Pinpoint the cell where the given text exists, returning its (X, Y) midpoint coordinate. 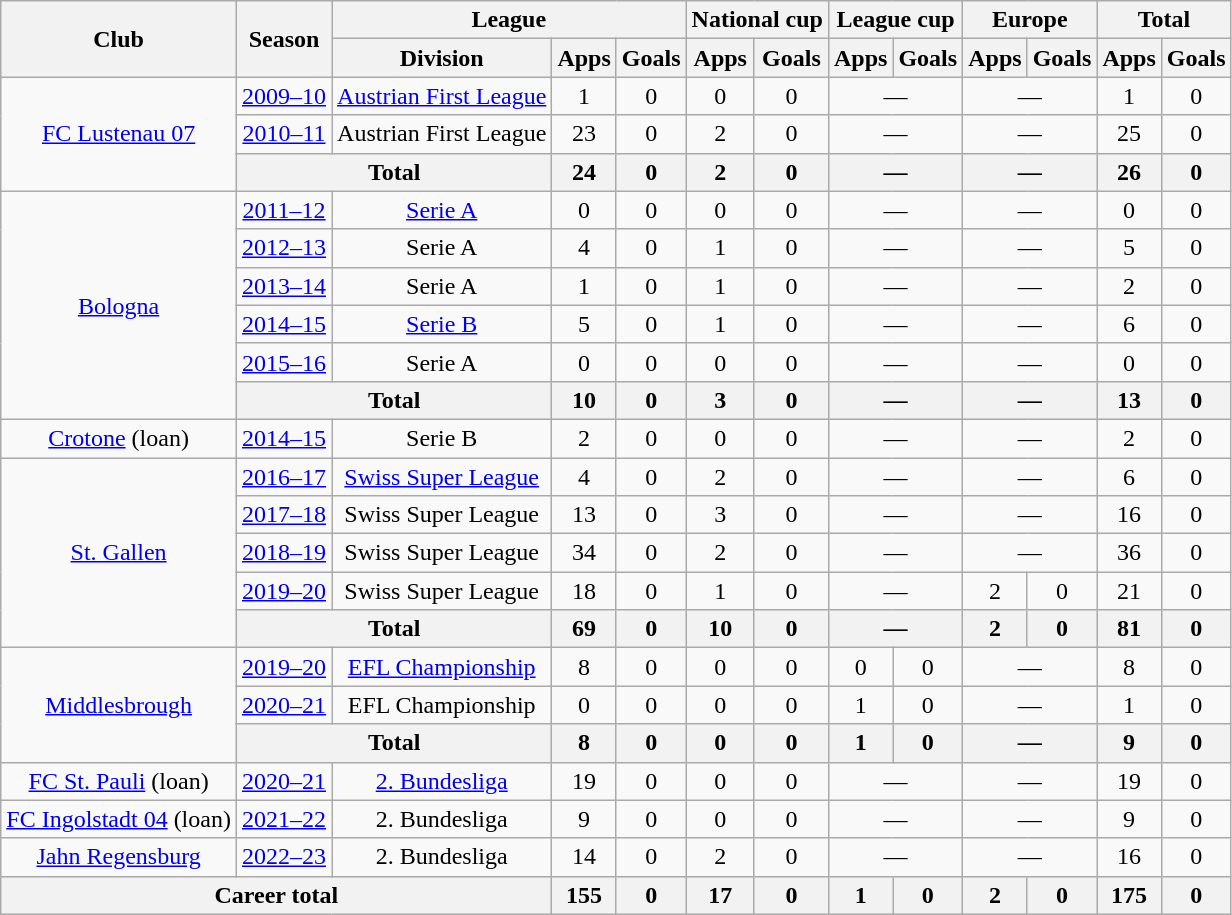
25 (1129, 134)
Division (442, 58)
26 (1129, 172)
18 (584, 591)
21 (1129, 591)
14 (584, 857)
17 (720, 895)
National cup (757, 20)
81 (1129, 629)
Season (284, 39)
2012–13 (284, 248)
Middlesbrough (119, 705)
2009–10 (284, 96)
2017–18 (284, 515)
2022–23 (284, 857)
2015–16 (284, 362)
2013–14 (284, 286)
League (510, 20)
34 (584, 553)
2016–17 (284, 477)
2021–22 (284, 819)
Club (119, 39)
FC Lustenau 07 (119, 134)
FC St. Pauli (loan) (119, 781)
Career total (276, 895)
24 (584, 172)
2018–19 (284, 553)
155 (584, 895)
36 (1129, 553)
175 (1129, 895)
FC Ingolstadt 04 (loan) (119, 819)
2010–11 (284, 134)
St. Gallen (119, 553)
Europe (1030, 20)
2011–12 (284, 210)
69 (584, 629)
23 (584, 134)
League cup (895, 20)
Bologna (119, 305)
Jahn Regensburg (119, 857)
Crotone (loan) (119, 438)
